From the cell containing the given text, extract its center point as [x, y] coordinate. 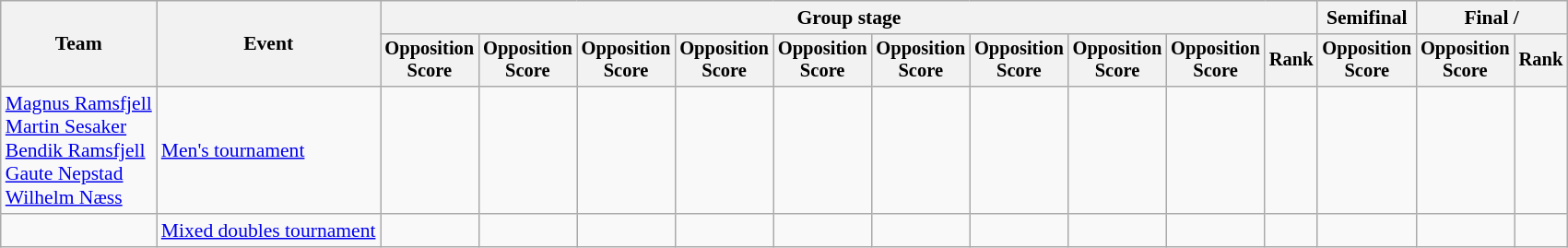
Men's tournament [269, 150]
Magnus RamsfjellMartin SesakerBendik RamsfjellGaute NepstadWilhelm Næss [79, 150]
Semifinal [1366, 18]
Event [269, 44]
Mixed doubles tournament [269, 230]
Team [79, 44]
Group stage [848, 18]
Final / [1491, 18]
